Find where the given text appears and provide that cell's center as [X, Y] coordinate. 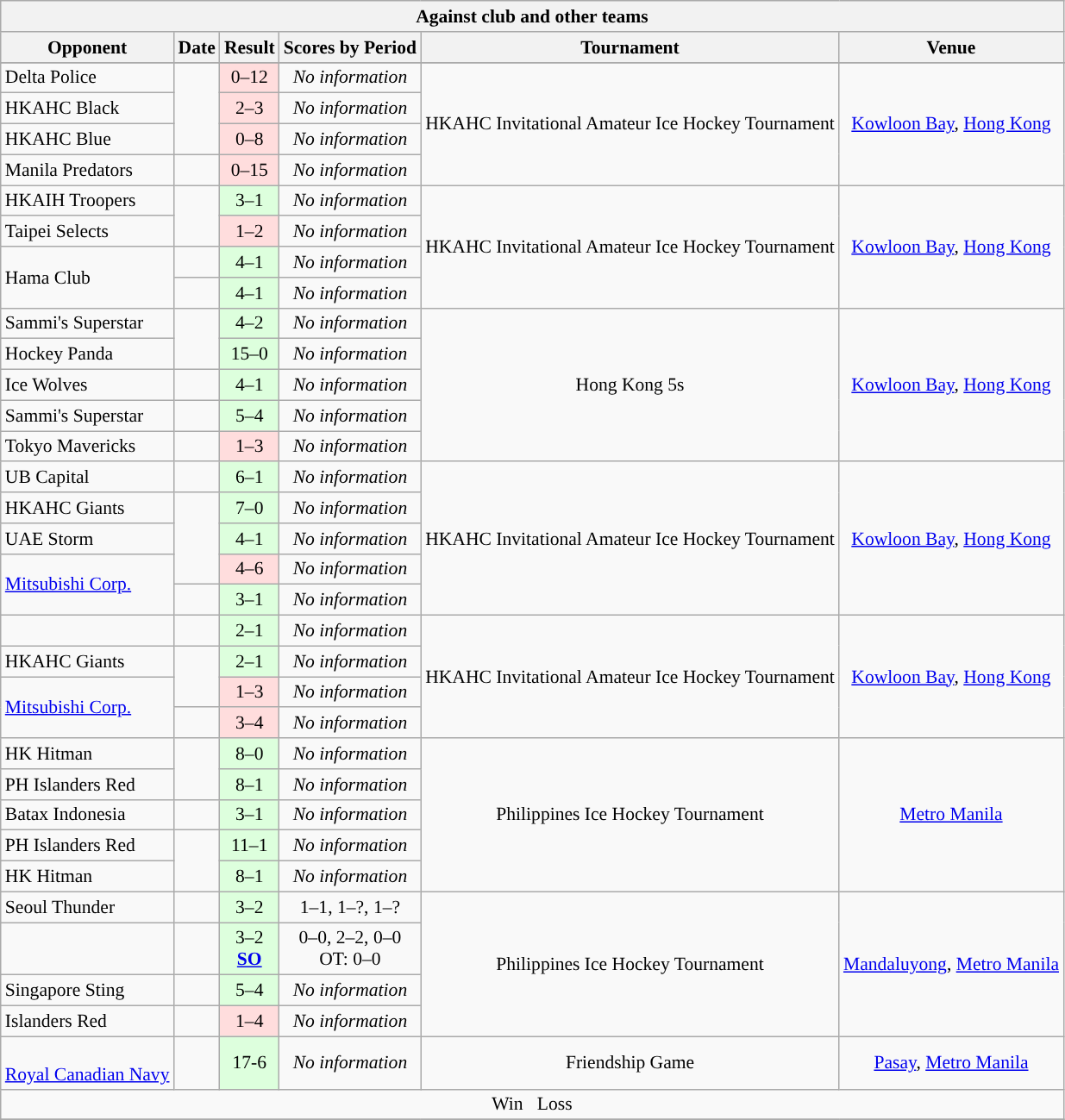
Singapore Sting [88, 991]
Against club and other teams [532, 16]
UB Capital [88, 478]
Opponent [88, 47]
Result [250, 47]
2–3 [250, 109]
Royal Canadian Navy [88, 1062]
Seoul Thunder [88, 907]
Delta Police [88, 78]
Hama Club [88, 278]
Batax Indonesia [88, 815]
HKAHC Blue [88, 140]
Mandaluyong, Metro Manila [951, 964]
8–0 [250, 754]
11–1 [250, 846]
0–15 [250, 170]
Pasay, Metro Manila [951, 1062]
Hong Kong 5s [630, 385]
UAE Storm [88, 539]
0–12 [250, 78]
Islanders Red [88, 1022]
17-6 [250, 1062]
Venue [951, 47]
Friendship Game [630, 1062]
Date [197, 47]
Metro Manila [951, 815]
Tokyo Mavericks [88, 447]
Manila Predators [88, 170]
1–4 [250, 1022]
Hockey Panda [88, 354]
3–4 [250, 723]
1–2 [250, 232]
0–0, 2–2, 0–0OT: 0–0 [350, 948]
1–1, 1–?, 1–? [350, 907]
7–0 [250, 508]
HKAIH Troopers [88, 201]
HKAHC Black [88, 109]
Tournament [630, 47]
Ice Wolves [88, 385]
3–2SO [250, 948]
4–6 [250, 569]
4–2 [250, 323]
15–0 [250, 354]
0–8 [250, 140]
Taipei Selects [88, 232]
Win Loss [532, 1104]
3–2 [250, 907]
6–1 [250, 478]
Scores by Period [350, 47]
